Determine the [x, y] coordinate at the center of the cell enclosing the given text.  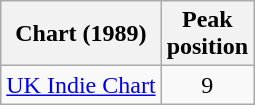
9 [207, 85]
UK Indie Chart [81, 85]
Peakposition [207, 34]
Chart (1989) [81, 34]
